Extract the [x, y] coordinate from the center of the cell holding the provided text.  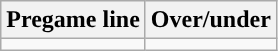
Pregame line [74, 20]
Over/under [210, 20]
